Identify which cell holds the provided text, then report its (X, Y) central coordinate. 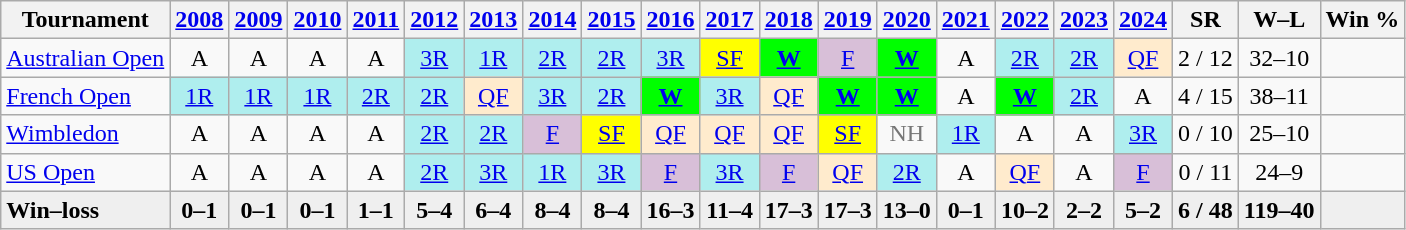
2013 (494, 20)
5–2 (1142, 210)
2019 (848, 20)
25–10 (1279, 134)
NH (906, 134)
2008 (200, 20)
2017 (730, 20)
0 / 11 (1206, 172)
2022 (1024, 20)
16–3 (670, 210)
10–2 (1024, 210)
2021 (966, 20)
2014 (552, 20)
32–10 (1279, 58)
Australian Open (86, 58)
2 / 12 (1206, 58)
SR (1206, 20)
2016 (670, 20)
Wimbledon (86, 134)
2012 (434, 20)
1–1 (376, 210)
2011 (376, 20)
2–2 (1084, 210)
2009 (258, 20)
119–40 (1279, 210)
0 / 10 (1206, 134)
French Open (86, 96)
W–L (1279, 20)
38–11 (1279, 96)
2024 (1142, 20)
2020 (906, 20)
4 / 15 (1206, 96)
2018 (788, 20)
Win % (1362, 20)
Tournament (86, 20)
13–0 (906, 210)
Win–loss (86, 210)
6 / 48 (1206, 210)
2023 (1084, 20)
11–4 (730, 210)
US Open (86, 172)
2015 (612, 20)
24–9 (1279, 172)
6–4 (494, 210)
2010 (318, 20)
5–4 (434, 210)
